From the cell containing the given text, extract its center point as [x, y] coordinate. 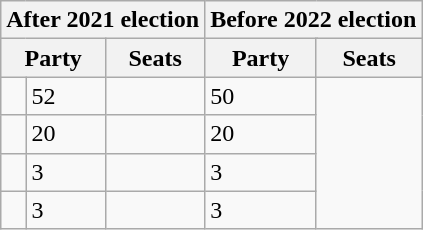
50 [261, 96]
52 [66, 96]
Before 2022 election [314, 20]
After 2021 election [103, 20]
